Pinpoint the cell where the given text exists, returning its (X, Y) midpoint coordinate. 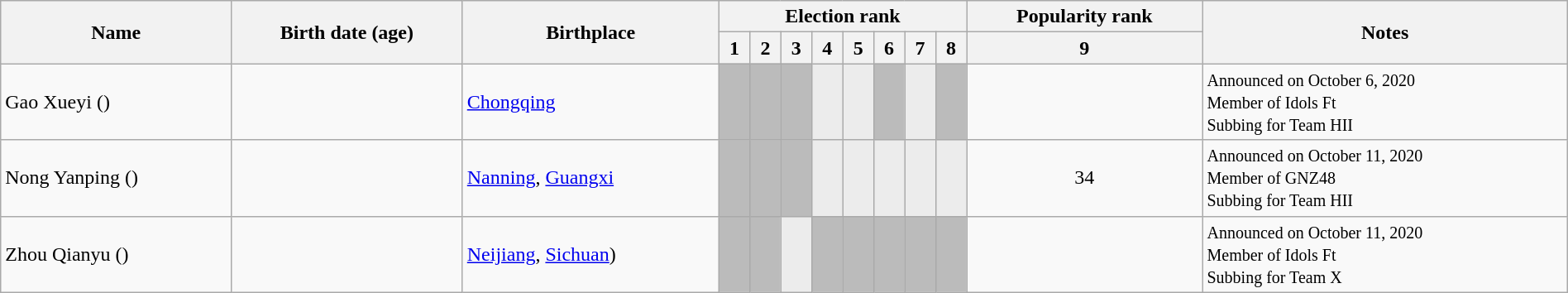
Election rank (842, 17)
Neijiang, Sichuan) (590, 254)
Announced on October 11, 2020Member of GNZ48Subbing for Team HII (1384, 178)
8 (951, 48)
Popularity rank (1085, 17)
Nanning, Guangxi (590, 178)
Notes (1384, 32)
2 (766, 48)
34 (1085, 178)
Nong Yanping () (116, 178)
Zhou Qianyu () (116, 254)
1 (734, 48)
Announced on October 6, 2020Member of Idols FtSubbing for Team HII (1384, 102)
7 (920, 48)
9 (1085, 48)
Announced on October 11, 2020Member of Idols FtSubbing for Team X (1384, 254)
5 (858, 48)
6 (888, 48)
Gao Xueyi () (116, 102)
Birth date (age) (347, 32)
3 (796, 48)
Birthplace (590, 32)
4 (827, 48)
Name (116, 32)
Chongqing (590, 102)
